Search for the cell housing the specified text and yield its (X, Y) center coordinate. 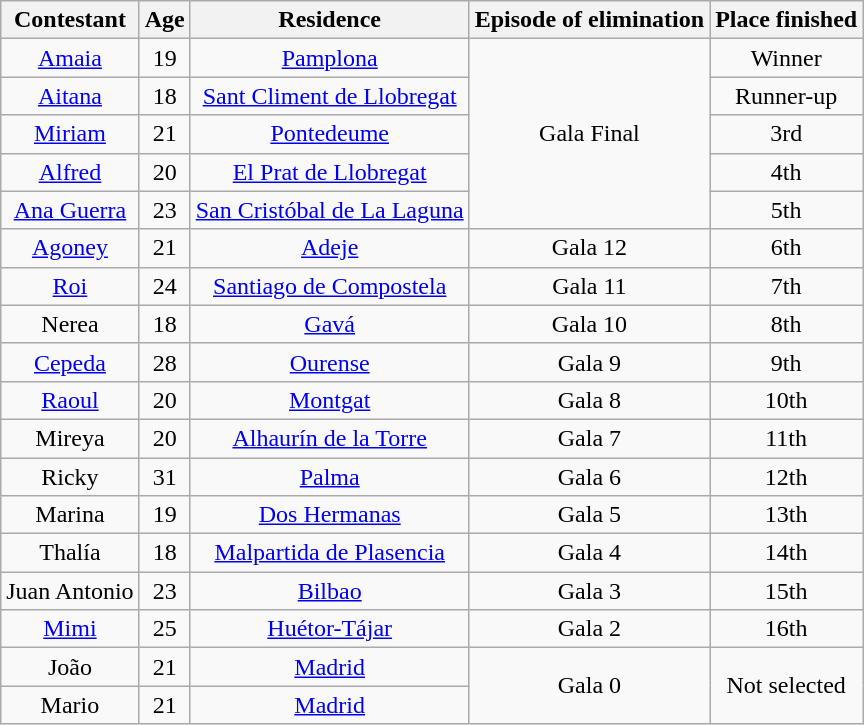
Aitana (70, 96)
Agoney (70, 248)
12th (786, 477)
Pontedeume (330, 134)
16th (786, 629)
Amaia (70, 58)
João (70, 667)
Not selected (786, 686)
25 (164, 629)
Malpartida de Plasencia (330, 553)
El Prat de Llobregat (330, 172)
Bilbao (330, 591)
Gala 11 (589, 286)
Cepeda (70, 362)
6th (786, 248)
Residence (330, 20)
Nerea (70, 324)
Ourense (330, 362)
Sant Climent de Llobregat (330, 96)
Miriam (70, 134)
Gavá (330, 324)
8th (786, 324)
Juan Antonio (70, 591)
Alhaurín de la Torre (330, 438)
Age (164, 20)
14th (786, 553)
Gala 5 (589, 515)
Gala Final (589, 134)
Gala 0 (589, 686)
Place finished (786, 20)
Gala 6 (589, 477)
Winner (786, 58)
Adeje (330, 248)
5th (786, 210)
28 (164, 362)
Huétor-Tájar (330, 629)
Ana Guerra (70, 210)
31 (164, 477)
Gala 12 (589, 248)
Contestant (70, 20)
4th (786, 172)
Roi (70, 286)
Gala 3 (589, 591)
Ricky (70, 477)
Gala 10 (589, 324)
Marina (70, 515)
Raoul (70, 400)
Gala 4 (589, 553)
7th (786, 286)
Dos Hermanas (330, 515)
Thalía (70, 553)
Montgat (330, 400)
Mireya (70, 438)
13th (786, 515)
9th (786, 362)
Alfred (70, 172)
11th (786, 438)
15th (786, 591)
Pamplona (330, 58)
10th (786, 400)
Gala 2 (589, 629)
3rd (786, 134)
Mario (70, 705)
Mimi (70, 629)
Gala 9 (589, 362)
Gala 8 (589, 400)
Gala 7 (589, 438)
San Cristóbal de La Laguna (330, 210)
Santiago de Compostela (330, 286)
Palma (330, 477)
24 (164, 286)
Episode of elimination (589, 20)
Runner-up (786, 96)
